Return the [X, Y] coordinate for the center point of the cell that contains the specified text.  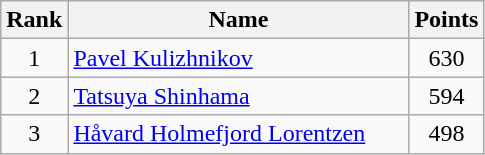
1 [34, 58]
594 [446, 96]
2 [34, 96]
Pavel Kulizhnikov [238, 58]
3 [34, 134]
Points [446, 20]
498 [446, 134]
Håvard Holmefjord Lorentzen [238, 134]
Name [238, 20]
Rank [34, 20]
630 [446, 58]
Tatsuya Shinhama [238, 96]
